Identify which cell holds the provided text, then report its [x, y] central coordinate. 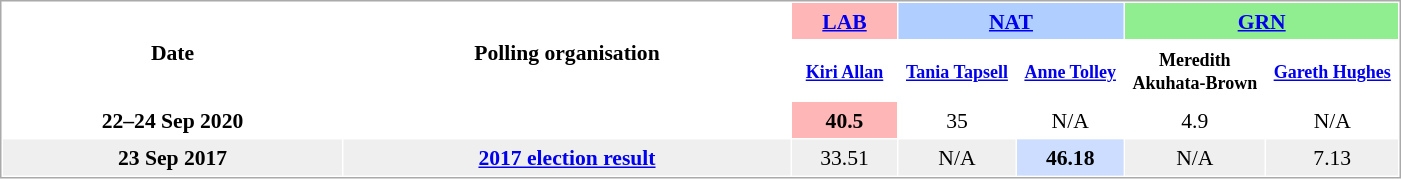
Gareth Hughes [1332, 70]
Date [172, 52]
Tania Tapsell [956, 70]
Polling organisation [568, 52]
33.51 [844, 158]
LAB [844, 21]
7.13 [1332, 158]
Anne Tolley [1070, 70]
23 Sep 2017 [172, 158]
Kiri Allan [844, 70]
2017 election result [568, 158]
GRN [1262, 21]
NAT [1010, 21]
40.5 [844, 120]
4.9 [1195, 120]
MeredithAkuhata-Brown [1195, 70]
35 [956, 120]
22–24 Sep 2020 [172, 120]
46.18 [1070, 158]
